Determine the (x, y) coordinate at the center of the cell enclosing the given text.  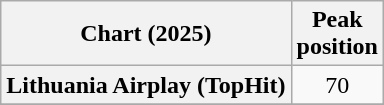
Lithuania Airplay (TopHit) (146, 85)
Chart (2025) (146, 34)
70 (337, 85)
Peakposition (337, 34)
